Find where the given text appears and provide that cell's center as [X, Y] coordinate. 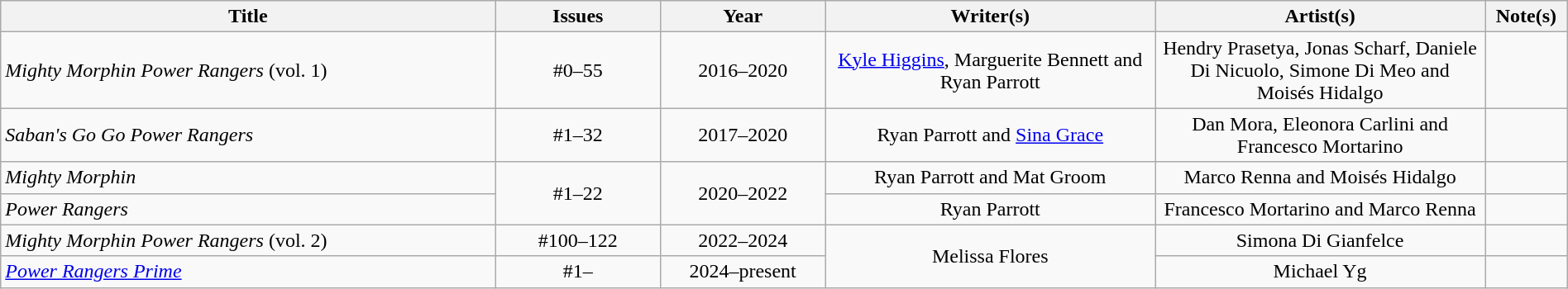
#1–32 [577, 135]
Power Rangers [248, 209]
Artist(s) [1320, 17]
Marco Renna and Moisés Hidalgo [1320, 178]
Francesco Mortarino and Marco Renna [1320, 209]
#1– [577, 272]
2024–present [743, 272]
Melissa Flores [991, 256]
#100–122 [577, 240]
Mighty Morphin Power Rangers (vol. 2) [248, 240]
Mighty Morphin Power Rangers (vol. 1) [248, 70]
Ryan Parrott [991, 209]
Mighty Morphin [248, 178]
Dan Mora, Eleonora Carlini and Francesco Mortarino [1320, 135]
Note(s) [1527, 17]
2016–2020 [743, 70]
Issues [577, 17]
2017–2020 [743, 135]
#0–55 [577, 70]
2022–2024 [743, 240]
Ryan Parrott and Mat Groom [991, 178]
Ryan Parrott and Sina Grace [991, 135]
Kyle Higgins, Marguerite Bennett and Ryan Parrott [991, 70]
Hendry Prasetya, Jonas Scharf, Daniele Di Nicuolo, Simone Di Meo and Moisés Hidalgo [1320, 70]
Writer(s) [991, 17]
Michael Yg [1320, 272]
Title [248, 17]
2020–2022 [743, 193]
#1–22 [577, 193]
Power Rangers Prime [248, 272]
Year [743, 17]
Saban's Go Go Power Rangers [248, 135]
Simona Di Gianfelce [1320, 240]
